Scan for the cell matching the given text and deliver its (x, y) coordinate at center. 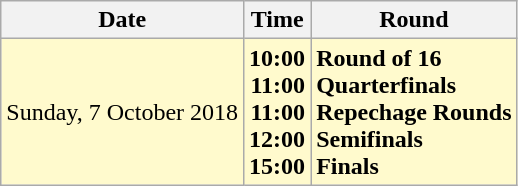
Time (278, 20)
Round of 16QuarterfinalsRepechage RoundsSemifinalsFinals (414, 112)
Sunday, 7 October 2018 (122, 112)
Date (122, 20)
Round (414, 20)
10:0011:0011:0012:0015:00 (278, 112)
